Capture the cell that displays the provided text and extract its [x, y] central coordinate. 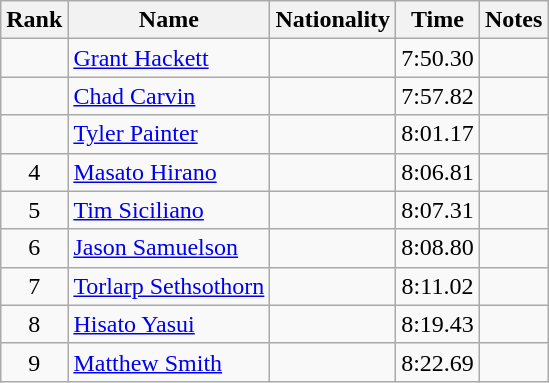
Time [438, 20]
Chad Carvin [169, 96]
7:50.30 [438, 58]
9 [34, 362]
Matthew Smith [169, 362]
8 [34, 324]
Masato Hirano [169, 172]
4 [34, 172]
Notes [513, 20]
Jason Samuelson [169, 248]
Tim Siciliano [169, 210]
7 [34, 286]
6 [34, 248]
8:19.43 [438, 324]
5 [34, 210]
Torlarp Sethsothorn [169, 286]
Nationality [333, 20]
Name [169, 20]
Grant Hackett [169, 58]
8:22.69 [438, 362]
7:57.82 [438, 96]
8:11.02 [438, 286]
8:07.31 [438, 210]
Hisato Yasui [169, 324]
8:01.17 [438, 134]
8:08.80 [438, 248]
Rank [34, 20]
8:06.81 [438, 172]
Tyler Painter [169, 134]
